For the text-containing cell, return its midpoint in [x, y] coordinate format. 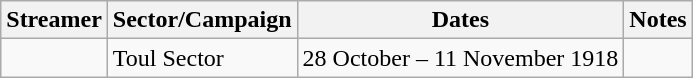
Sector/Campaign [202, 20]
28 October – 11 November 1918 [460, 58]
Notes [658, 20]
Dates [460, 20]
Streamer [54, 20]
Toul Sector [202, 58]
